Find where the given text appears and provide that cell's center as (x, y) coordinate. 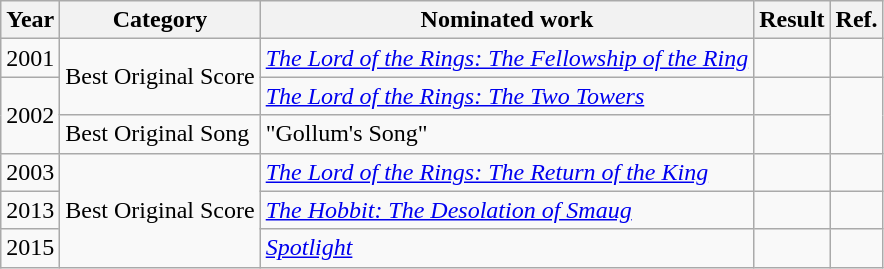
Year (30, 20)
2001 (30, 58)
2013 (30, 210)
Nominated work (507, 20)
"Gollum's Song" (507, 134)
Ref. (856, 20)
Spotlight (507, 248)
The Lord of the Rings: The Two Towers (507, 96)
2002 (30, 115)
The Lord of the Rings: The Return of the King (507, 172)
The Hobbit: The Desolation of Smaug (507, 210)
Best Original Song (160, 134)
2015 (30, 248)
2003 (30, 172)
Result (792, 20)
The Lord of the Rings: The Fellowship of the Ring (507, 58)
Category (160, 20)
